Return the (x, y) coordinate for the center point of the cell that contains the specified text.  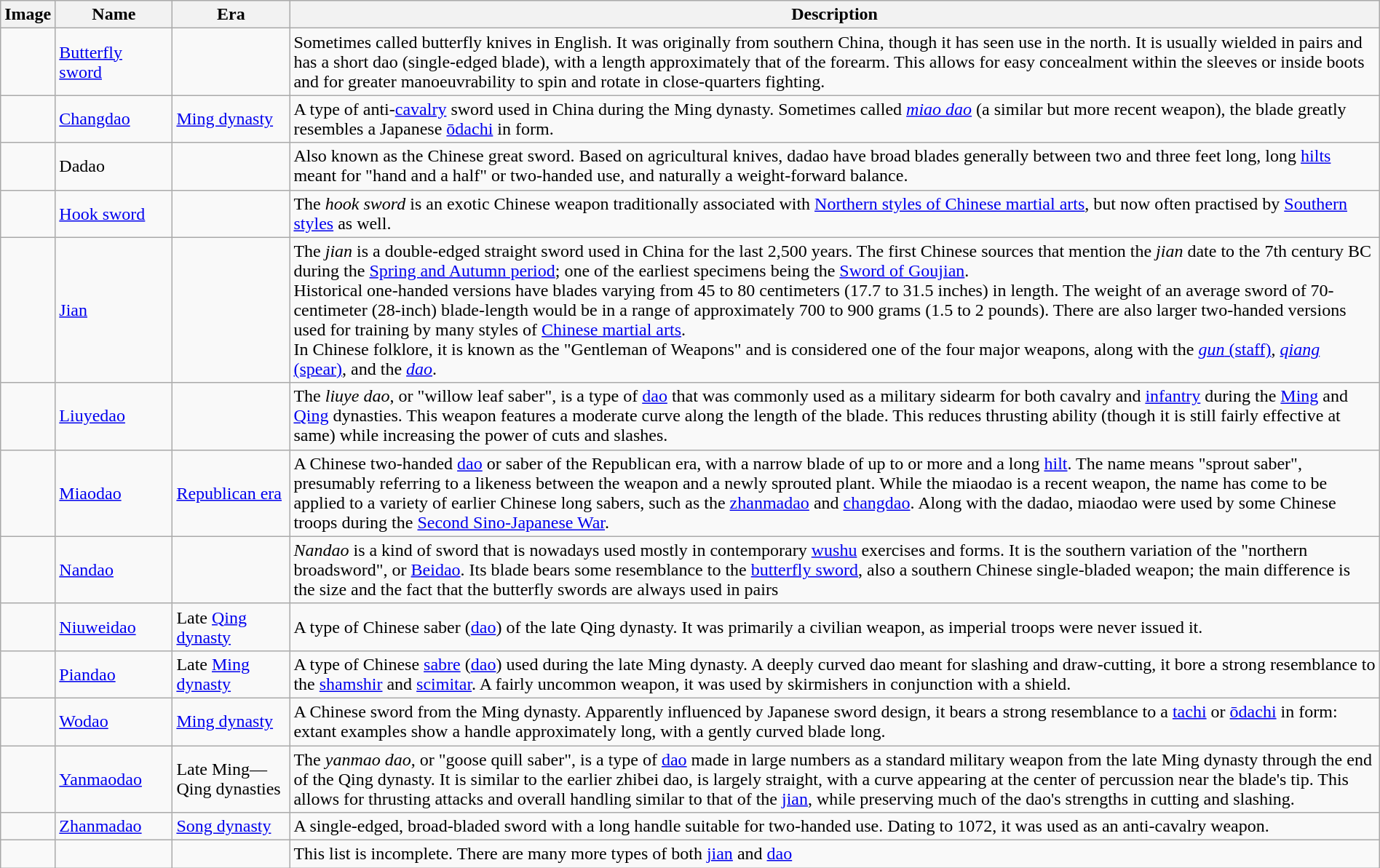
Late Qing dynasty (231, 627)
Butterfly sword (114, 62)
Late Ming—Qing dynasties (231, 779)
Niuweidao (114, 627)
Republican era (231, 493)
Hook sword (114, 214)
Jian (114, 310)
Changdao (114, 119)
Zhanmadao (114, 827)
Miaodao (114, 493)
Nandao (114, 570)
Liuyedao (114, 416)
Wodao (114, 722)
Name (114, 15)
A type of Chinese saber (dao) of the late Qing dynasty. It was primarily a civilian weapon, as imperial troops were never issued it. (834, 627)
Image (28, 15)
A single-edged, broad-bladed sword with a long handle suitable for two-handed use. Dating to 1072, it was used as an anti-cavalry weapon. (834, 827)
Era (231, 15)
This list is incomplete. There are many more types of both jian and dao (834, 854)
Late Ming dynasty (231, 674)
Yanmaodao (114, 779)
Dadao (114, 166)
Piandao (114, 674)
Description (834, 15)
Song dynasty (231, 827)
